Return [X, Y] of the center of cell containing provided text 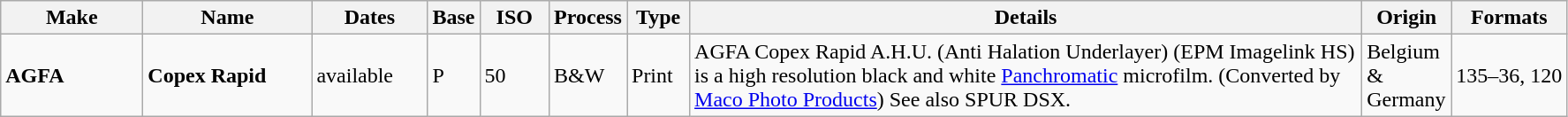
B&W [588, 75]
50 [514, 75]
Formats [1509, 18]
Base [454, 18]
Details [1026, 18]
Name [228, 18]
135–36, 120 [1509, 75]
Belgium & Germany [1406, 75]
Type [659, 18]
Origin [1406, 18]
Dates [369, 18]
ISO [514, 18]
AGFA [72, 75]
P [454, 75]
Print [659, 75]
Copex Rapid [228, 75]
available [369, 75]
Make [72, 18]
Process [588, 18]
